Output the (X, Y) coordinate of the center of the cell containing the given text.  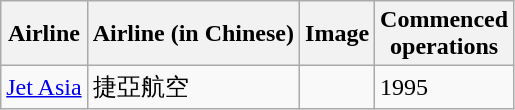
捷亞航空 (193, 88)
Airline (44, 34)
Jet Asia (44, 88)
Airline (in Chinese) (193, 34)
Commencedoperations (444, 34)
Image (338, 34)
1995 (444, 88)
